Find where the given text appears and provide that cell's center as (x, y) coordinate. 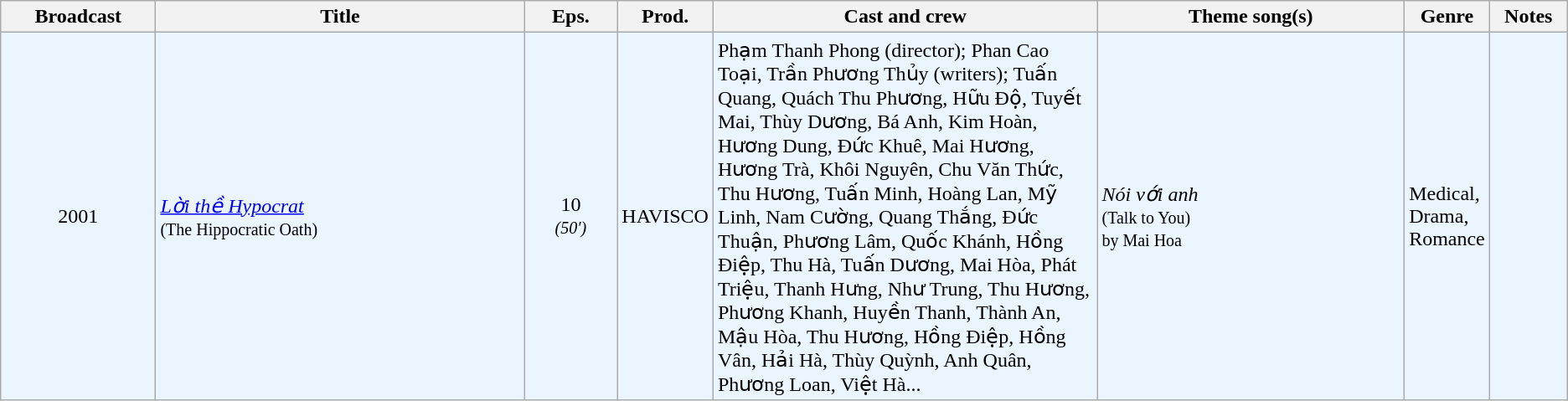
Title (340, 17)
Genre (1447, 17)
Lời thề Hypocrat (The Hippocratic Oath) (340, 216)
2001 (79, 216)
Broadcast (79, 17)
HAVISCO (665, 216)
Notes (1528, 17)
Eps. (571, 17)
10(50′) (571, 216)
Medical, Drama, Romance (1447, 216)
Nói với anh(Talk to You)by Mai Hoa (1251, 216)
Theme song(s) (1251, 17)
Cast and crew (905, 17)
Prod. (665, 17)
